Determine the (X, Y) coordinate at the center of the cell enclosing the given text.  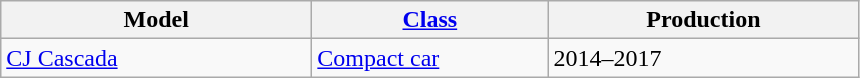
Compact car (430, 58)
2014–2017 (704, 58)
Class (430, 20)
CJ Cascada (156, 58)
Production (704, 20)
Model (156, 20)
